For the text-containing cell, return its midpoint in (X, Y) coordinate format. 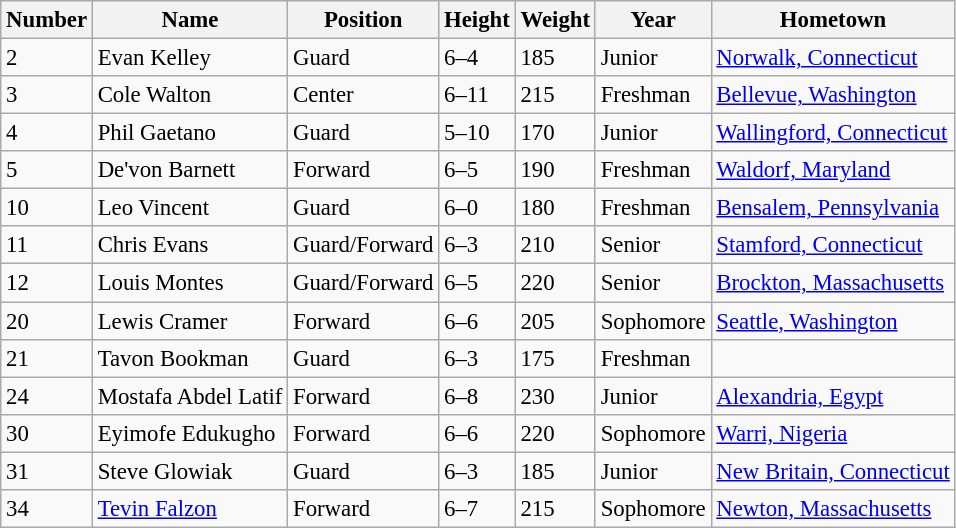
Center (364, 95)
12 (47, 283)
175 (555, 358)
30 (47, 433)
180 (555, 208)
10 (47, 208)
De'von Barnett (190, 170)
Seattle, Washington (833, 321)
Weight (555, 20)
Number (47, 20)
6–4 (477, 58)
Tavon Bookman (190, 358)
New Britain, Connecticut (833, 471)
24 (47, 396)
Chris Evans (190, 245)
Phil Gaetano (190, 133)
34 (47, 509)
Louis Montes (190, 283)
Name (190, 20)
Newton, Massachusetts (833, 509)
Waldorf, Maryland (833, 170)
Leo Vincent (190, 208)
6–0 (477, 208)
Tevin Falzon (190, 509)
Hometown (833, 20)
205 (555, 321)
20 (47, 321)
Position (364, 20)
Steve Glowiak (190, 471)
Height (477, 20)
Lewis Cramer (190, 321)
Stamford, Connecticut (833, 245)
6–7 (477, 509)
210 (555, 245)
31 (47, 471)
Bellevue, Washington (833, 95)
Bensalem, Pennsylvania (833, 208)
5 (47, 170)
Alexandria, Egypt (833, 396)
6–11 (477, 95)
Year (653, 20)
190 (555, 170)
230 (555, 396)
4 (47, 133)
Cole Walton (190, 95)
Norwalk, Connecticut (833, 58)
Evan Kelley (190, 58)
Brockton, Massachusetts (833, 283)
5–10 (477, 133)
Eyimofe Edukugho (190, 433)
170 (555, 133)
Warri, Nigeria (833, 433)
Mostafa Abdel Latif (190, 396)
21 (47, 358)
11 (47, 245)
6–8 (477, 396)
3 (47, 95)
Wallingford, Connecticut (833, 133)
2 (47, 58)
